Capture the cell that displays the provided text and extract its (X, Y) central coordinate. 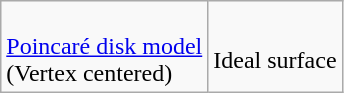
Ideal surface (275, 47)
Poincaré disk model(Vertex centered) (104, 47)
